Locate the cell with the specified text and output its (X, Y) center coordinate. 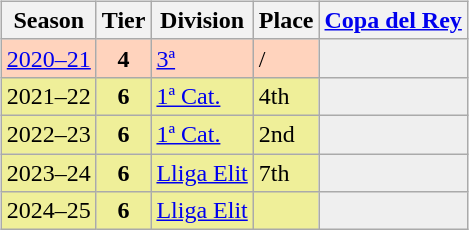
Season (48, 20)
2020–21 (48, 58)
2021–22 (48, 96)
2024–25 (48, 211)
2023–24 (48, 173)
Copa del Rey (393, 20)
/ (286, 58)
2nd (286, 134)
3ª (202, 58)
Division (202, 20)
Tier (124, 20)
Place (286, 20)
4th (286, 96)
4 (124, 58)
2022–23 (48, 134)
7th (286, 173)
